Extract the [X, Y] coordinate from the center of the cell holding the provided text.  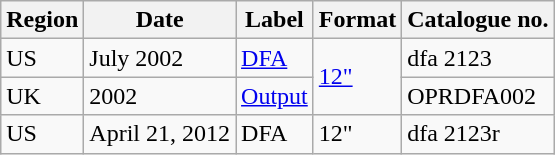
Format [357, 20]
dfa 2123 [478, 58]
UK [42, 96]
OPRDFA002 [478, 96]
Region [42, 20]
July 2002 [160, 58]
2002 [160, 96]
Catalogue no. [478, 20]
Output [275, 96]
Label [275, 20]
Date [160, 20]
dfa 2123r [478, 134]
April 21, 2012 [160, 134]
